For the text-containing cell, return its midpoint in (x, y) coordinate format. 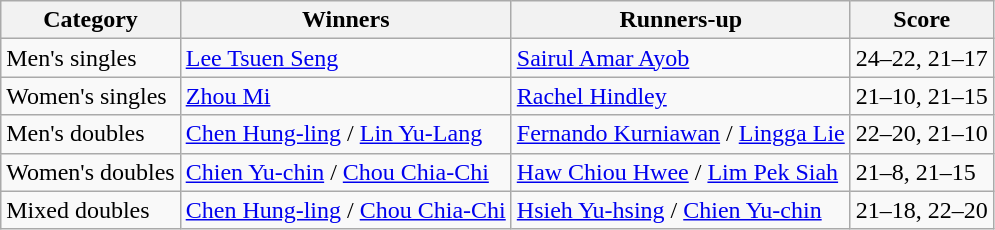
Score (922, 20)
21–18, 22–20 (922, 210)
21–10, 21–15 (922, 96)
Runners-up (680, 20)
Chen Hung-ling / Chou Chia-Chi (346, 210)
Mixed doubles (90, 210)
21–8, 21–15 (922, 172)
24–22, 21–17 (922, 58)
Men's singles (90, 58)
Chen Hung-ling / Lin Yu-Lang (346, 134)
Hsieh Yu-hsing / Chien Yu-chin (680, 210)
Women's doubles (90, 172)
Lee Tsuen Seng (346, 58)
Category (90, 20)
Men's doubles (90, 134)
Winners (346, 20)
Zhou Mi (346, 96)
Women's singles (90, 96)
Sairul Amar Ayob (680, 58)
Haw Chiou Hwee / Lim Pek Siah (680, 172)
Fernando Kurniawan / Lingga Lie (680, 134)
Rachel Hindley (680, 96)
Chien Yu-chin / Chou Chia-Chi (346, 172)
22–20, 21–10 (922, 134)
